From the cell containing the given text, extract its center point as [x, y] coordinate. 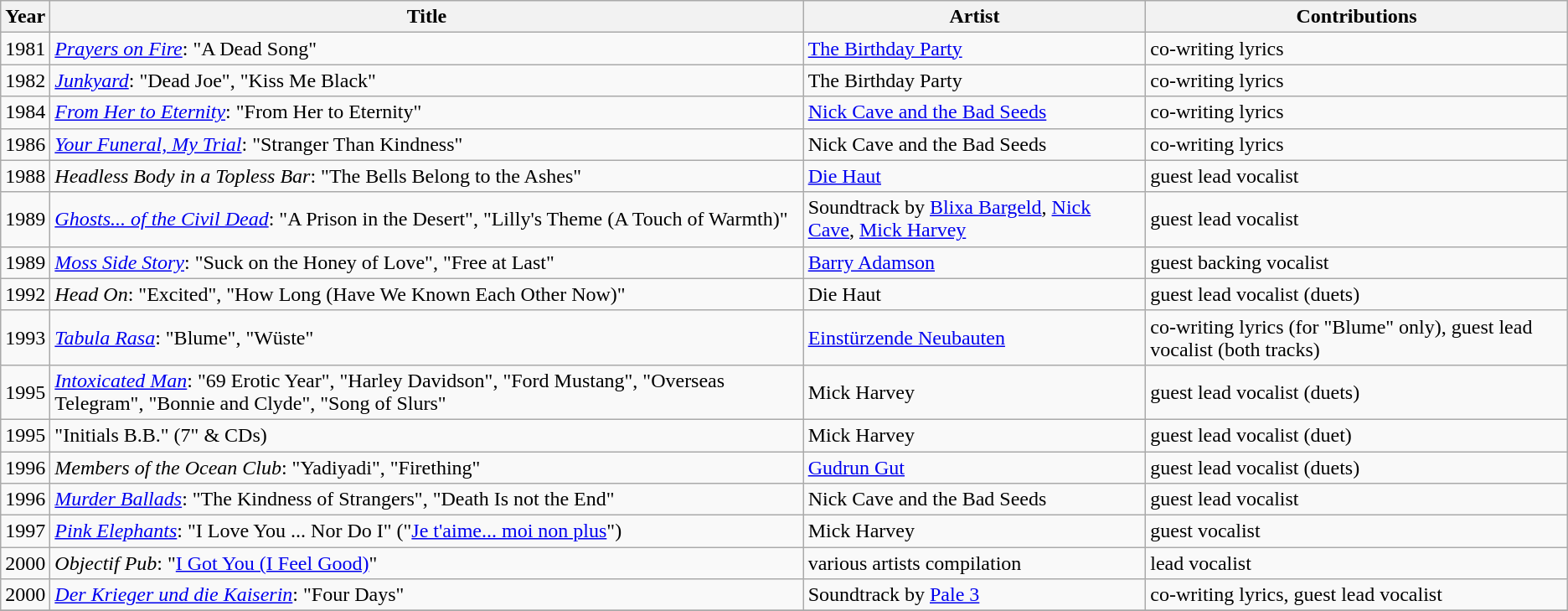
Year [25, 17]
co-writing lyrics (for "Blume" only), guest lead vocalist (both tracks) [1357, 337]
guest backing vocalist [1357, 262]
Soundtrack by Pale 3 [975, 595]
Your Funeral, My Trial: "Stranger Than Kindness" [427, 144]
1982 [25, 80]
Moss Side Story: "Suck on the Honey of Love", "Free at Last" [427, 262]
guest lead vocalist (duet) [1357, 435]
Prayers on Fire: "A Dead Song" [427, 49]
Head On: "Excited", "How Long (Have We Known Each Other Now)" [427, 294]
Artist [975, 17]
various artists compilation [975, 563]
lead vocalist [1357, 563]
co-writing lyrics, guest lead vocalist [1357, 595]
1984 [25, 112]
Title [427, 17]
1986 [25, 144]
"Initials B.B." (7" & CDs) [427, 435]
Murder Ballads: "The Kindness of Strangers", "Death Is not the End" [427, 500]
1992 [25, 294]
1997 [25, 531]
Einstürzende Neubauten [975, 337]
Gudrun Gut [975, 467]
From Her to Eternity: "From Her to Eternity" [427, 112]
Members of the Ocean Club: "Yadiyadi", "Firething" [427, 467]
Junkyard: "Dead Joe", "Kiss Me Black" [427, 80]
Ghosts... of the Civil Dead: "A Prison in the Desert", "Lilly's Theme (A Touch of Warmth)" [427, 220]
1988 [25, 176]
1981 [25, 49]
Headless Body in a Topless Bar: "The Bells Belong to the Ashes" [427, 176]
Objectif Pub: "I Got You (I Feel Good)" [427, 563]
Intoxicated Man: "69 Erotic Year", "Harley Davidson", "Ford Mustang", "Overseas Telegram", "Bonnie and Clyde", "Song of Slurs" [427, 392]
1993 [25, 337]
Pink Elephants: "I Love You ... Nor Do I" ("Je t'aime... moi non plus") [427, 531]
Contributions [1357, 17]
Tabula Rasa: "Blume", "Wüste" [427, 337]
Barry Adamson [975, 262]
Der Krieger und die Kaiserin: "Four Days" [427, 595]
Soundtrack by Blixa Bargeld, Nick Cave, Mick Harvey [975, 220]
guest vocalist [1357, 531]
